Scan for the cell matching the given text and deliver its [x, y] coordinate at center. 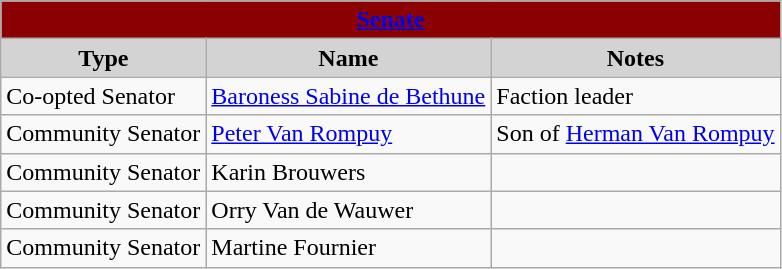
Orry Van de Wauwer [348, 210]
Son of Herman Van Rompuy [636, 134]
Peter Van Rompuy [348, 134]
Baroness Sabine de Bethune [348, 96]
Karin Brouwers [348, 172]
Name [348, 58]
Notes [636, 58]
Faction leader [636, 96]
Type [104, 58]
Co-opted Senator [104, 96]
Martine Fournier [348, 248]
Senate [390, 20]
